Identify which cell holds the provided text, then report its (x, y) central coordinate. 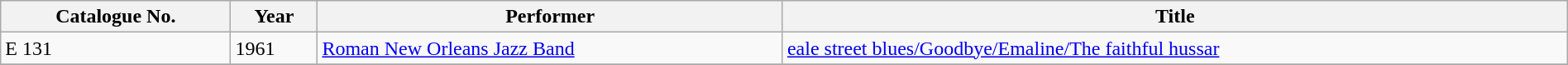
Title (1174, 17)
E 131 (116, 48)
Performer (550, 17)
Catalogue No. (116, 17)
Roman New Orleans Jazz Band (550, 48)
eale street blues/Goodbye/Emaline/The faithful hussar (1174, 48)
1961 (275, 48)
Year (275, 17)
